Return the [x, y] coordinate for the center point of the cell that contains the specified text.  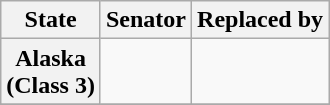
Replaced by [260, 20]
Senator [146, 20]
State [51, 20]
Alaska(Class 3) [51, 72]
